Provide the [X, Y] coordinate of the cell's center where the given text is located.  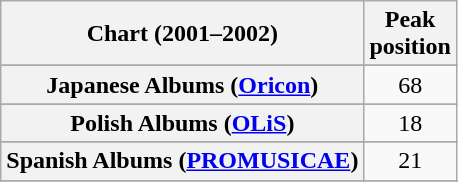
Japanese Albums (Oricon) [182, 85]
21 [410, 161]
Polish Albums (OLiS) [182, 123]
68 [410, 85]
Chart (2001–2002) [182, 34]
18 [410, 123]
Peakposition [410, 34]
Spanish Albums (PROMUSICAE) [182, 161]
